Provide the (x, y) coordinate of the cell's center where the given text is located.  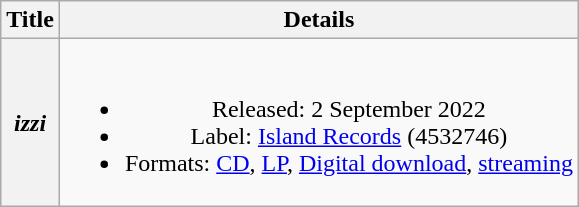
Details (318, 20)
Title (30, 20)
izzi (30, 122)
Released: 2 September 2022Label: Island Records (4532746)Formats: CD, LP, Digital download, streaming (318, 122)
